Locate the cell with the specified text and output its [x, y] center coordinate. 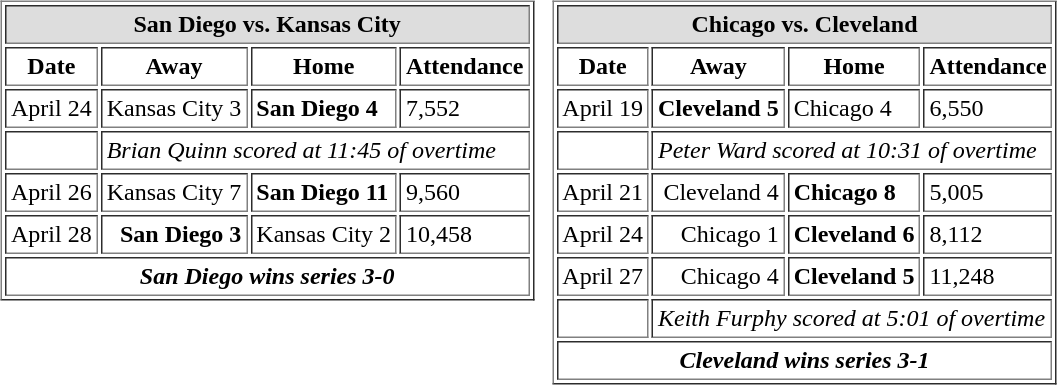
April 21 [602, 192]
Brian Quinn scored at 11:45 of overtime [316, 150]
9,560 [464, 192]
Peter Ward scored at 10:31 of overtime [852, 150]
Keith Furphy scored at 5:01 of overtime [852, 318]
San Diego 4 [324, 108]
6,550 [988, 108]
Kansas City 2 [324, 234]
San Diego 11 [324, 192]
April 26 [52, 192]
April 28 [52, 234]
Chicago 1 [718, 234]
7,552 [464, 108]
San Diego wins series 3-0 [267, 276]
10,458 [464, 234]
Chicago vs. Cleveland [804, 24]
San Diego vs. Kansas City [267, 24]
Kansas City 7 [174, 192]
Cleveland wins series 3-1 [804, 360]
San Diego 3 [174, 234]
8,112 [988, 234]
5,005 [988, 192]
Cleveland 4 [718, 192]
Chicago 8 [854, 192]
Cleveland 6 [854, 234]
April 19 [602, 108]
April 27 [602, 276]
Kansas City 3 [174, 108]
11,248 [988, 276]
